Determine the (x, y) coordinate at the center of the cell enclosing the given text.  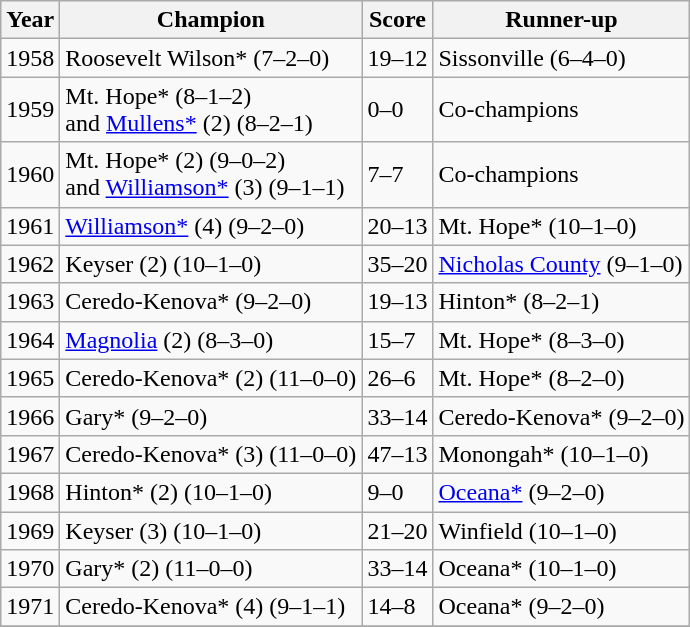
35–20 (398, 264)
0–0 (398, 110)
1958 (30, 58)
20–13 (398, 226)
1968 (30, 492)
Mt. Hope* (8–3–0) (562, 340)
Mt. Hope* (8–1–2)and Mullens* (2) (8–2–1) (211, 110)
1964 (30, 340)
Winfield (10–1–0) (562, 531)
Hinton* (2) (10–1–0) (211, 492)
Gary* (2) (11–0–0) (211, 569)
Mt. Hope* (8–2–0) (562, 378)
47–13 (398, 454)
Oceana* (10–1–0) (562, 569)
Roosevelt Wilson* (7–2–0) (211, 58)
19–13 (398, 302)
Magnolia (2) (8–3–0) (211, 340)
Ceredo-Kenova* (2) (11–0–0) (211, 378)
1971 (30, 607)
Score (398, 20)
Champion (211, 20)
1970 (30, 569)
Year (30, 20)
Mt. Hope* (2) (9–0–2) and Williamson* (3) (9–1–1) (211, 174)
1961 (30, 226)
Keyser (3) (10–1–0) (211, 531)
Monongah* (10–1–0) (562, 454)
Ceredo-Kenova* (3) (11–0–0) (211, 454)
7–7 (398, 174)
1965 (30, 378)
Sissonville (6–4–0) (562, 58)
Nicholas County (9–1–0) (562, 264)
14–8 (398, 607)
1963 (30, 302)
1959 (30, 110)
1966 (30, 416)
15–7 (398, 340)
1967 (30, 454)
1969 (30, 531)
Keyser (2) (10–1–0) (211, 264)
26–6 (398, 378)
1962 (30, 264)
Mt. Hope* (10–1–0) (562, 226)
9–0 (398, 492)
Runner-up (562, 20)
21–20 (398, 531)
Hinton* (8–2–1) (562, 302)
Gary* (9–2–0) (211, 416)
Ceredo-Kenova* (4) (9–1–1) (211, 607)
1960 (30, 174)
Williamson* (4) (9–2–0) (211, 226)
19–12 (398, 58)
